Find where the given text appears and provide that cell's center as (x, y) coordinate. 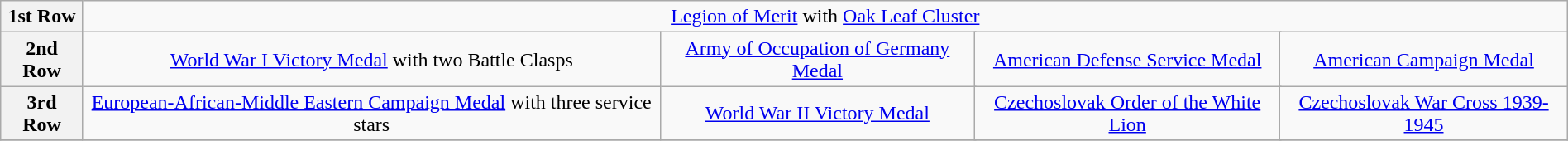
World War II Victory Medal (817, 113)
3rd Row (42, 113)
Army of Occupation of Germany Medal (817, 60)
European-African-Middle Eastern Campaign Medal with three service stars (371, 113)
Legion of Merit with Oak Leaf Cluster (825, 17)
World War I Victory Medal with two Battle Clasps (371, 60)
American Campaign Medal (1424, 60)
American Defense Service Medal (1128, 60)
Czechoslovak War Cross 1939-1945 (1424, 113)
Czechoslovak Order of the White Lion (1128, 113)
1st Row (42, 17)
2nd Row (42, 60)
